Pinpoint the cell where the given text exists, returning its (X, Y) midpoint coordinate. 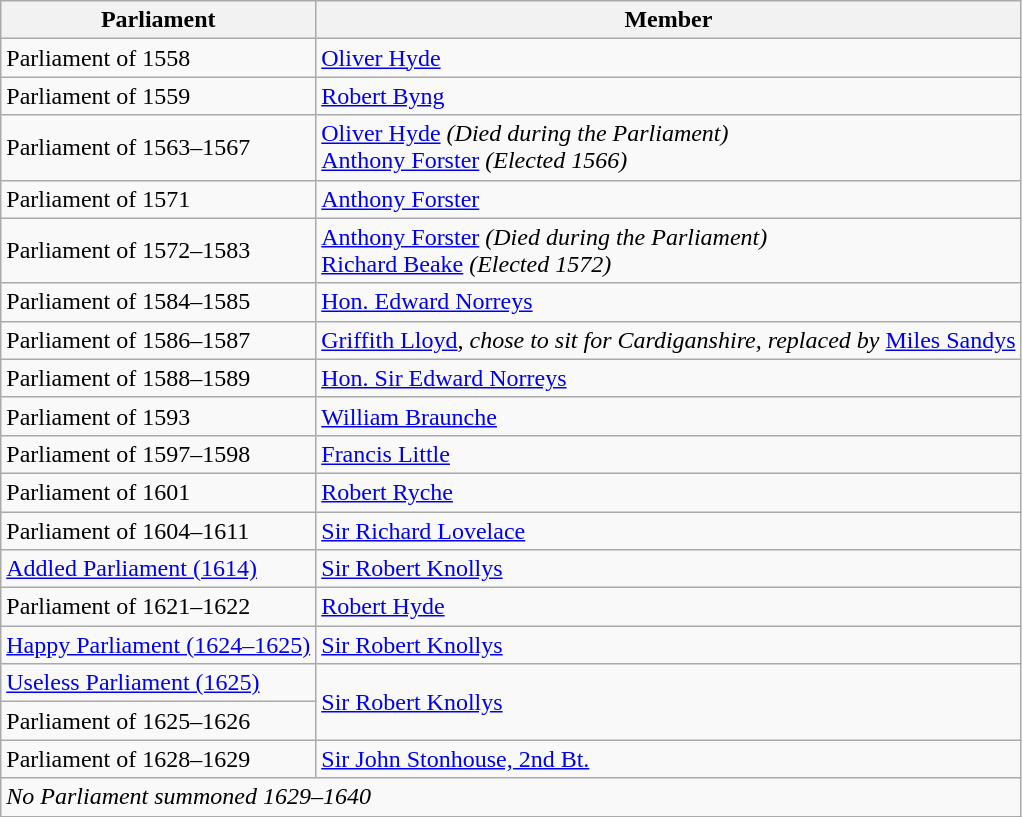
Parliament of 1588–1589 (158, 378)
Anthony Forster (668, 199)
Parliament of 1558 (158, 58)
Member (668, 20)
Francis Little (668, 454)
Robert Hyde (668, 607)
Parliament of 1593 (158, 416)
Parliament of 1559 (158, 96)
Sir John Stonhouse, 2nd Bt. (668, 759)
Parliament of 1586–1587 (158, 340)
Useless Parliament (1625) (158, 683)
Robert Byng (668, 96)
Parliament of 1563–1567 (158, 148)
Parliament (158, 20)
Parliament of 1621–1622 (158, 607)
Hon. Sir Edward Norreys (668, 378)
Anthony Forster (Died during the Parliament)Richard Beake (Elected 1572) (668, 250)
Parliament of 1584–1585 (158, 302)
Parliament of 1628–1629 (158, 759)
Parliament of 1572–1583 (158, 250)
Sir Richard Lovelace (668, 531)
No Parliament summoned 1629–1640 (511, 797)
Parliament of 1625–1626 (158, 721)
William Braunche (668, 416)
Oliver Hyde (668, 58)
Oliver Hyde (Died during the Parliament)Anthony Forster (Elected 1566) (668, 148)
Griffith Lloyd, chose to sit for Cardiganshire, replaced by Miles Sandys (668, 340)
Hon. Edward Norreys (668, 302)
Happy Parliament (1624–1625) (158, 645)
Addled Parliament (1614) (158, 569)
Parliament of 1571 (158, 199)
Robert Ryche (668, 492)
Parliament of 1597–1598 (158, 454)
Parliament of 1604–1611 (158, 531)
Parliament of 1601 (158, 492)
